Detect which cell encompasses the target text, then output its (X, Y) center coordinate. 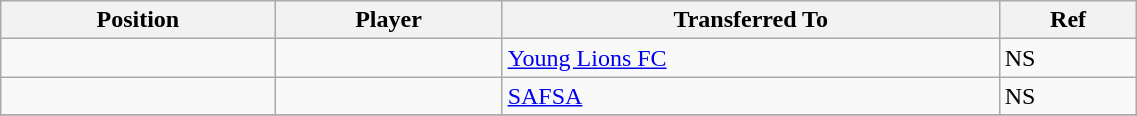
SAFSA (750, 96)
Transferred To (750, 20)
Ref (1068, 20)
Young Lions FC (750, 58)
Player (388, 20)
Position (138, 20)
